Return the [x, y] coordinate for the center point of the cell that contains the specified text.  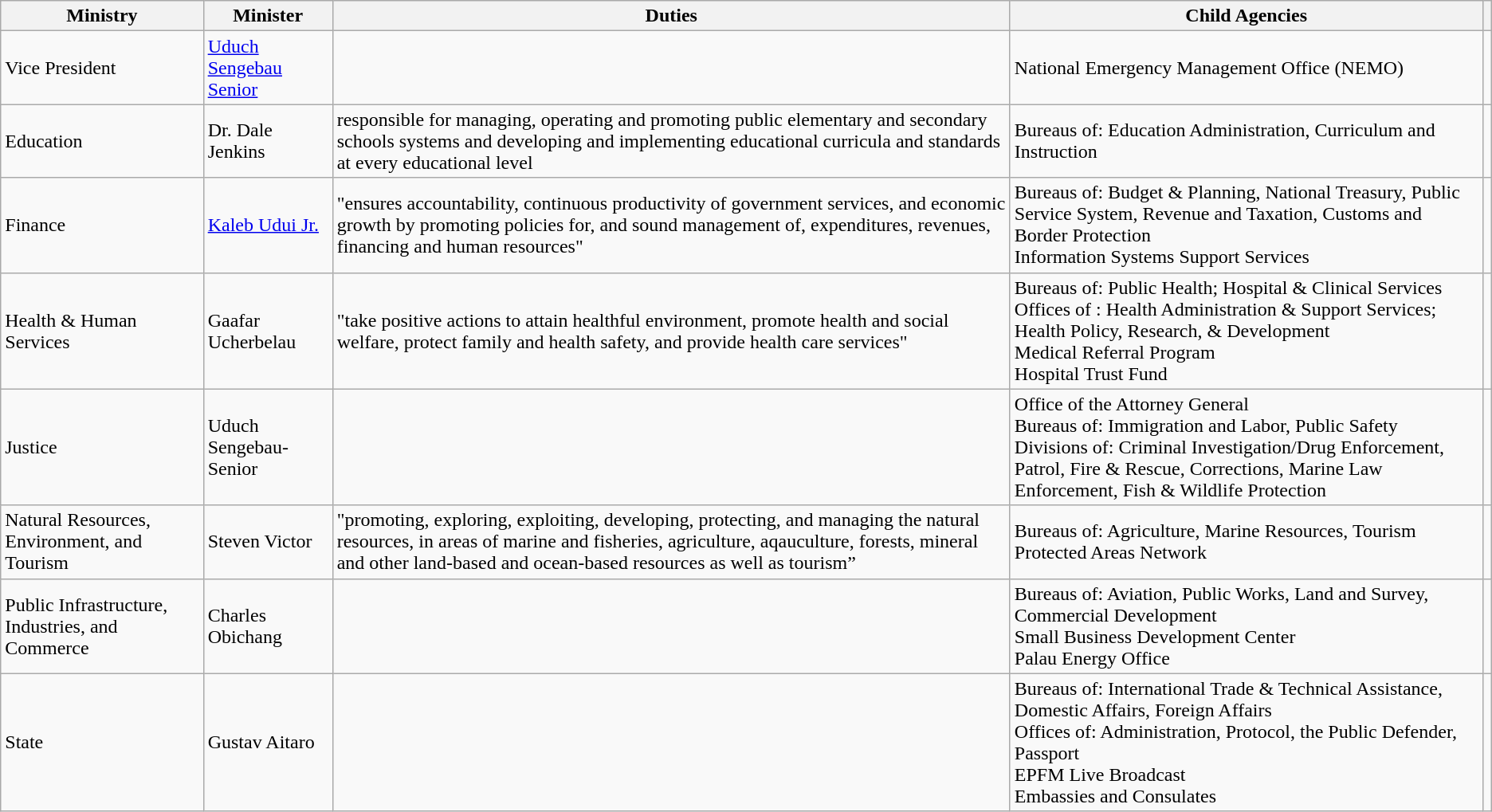
Duties [671, 16]
Steven Victor [268, 542]
Ministry [102, 16]
Vice President [102, 68]
Bureaus of: Education Administration, Curriculum and Instruction [1247, 141]
Health & Human Services [102, 331]
Bureaus of: Aviation, Public Works, Land and Survey, Commercial DevelopmentSmall Business Development CenterPalau Energy Office [1247, 626]
Minister [268, 16]
Kaleb Udui Jr. [268, 225]
Public Infrastructure, Industries, and Commerce [102, 626]
Natural Resources, Environment, and Tourism [102, 542]
Dr. Dale Jenkins [268, 141]
Finance [102, 225]
Charles Obichang [268, 626]
Education [102, 141]
State [102, 743]
Uduch Sengebau Senior [268, 68]
National Emergency Management Office (NEMO) [1247, 68]
Gustav Aitaro [268, 743]
Justice [102, 447]
Bureaus of: Agriculture, Marine Resources, TourismProtected Areas Network [1247, 542]
Uduch Sengebau-Senior [268, 447]
Child Agencies [1247, 16]
Gaafar Ucherbelau [268, 331]
